Output the (X, Y) coordinate of the center of the cell containing the given text.  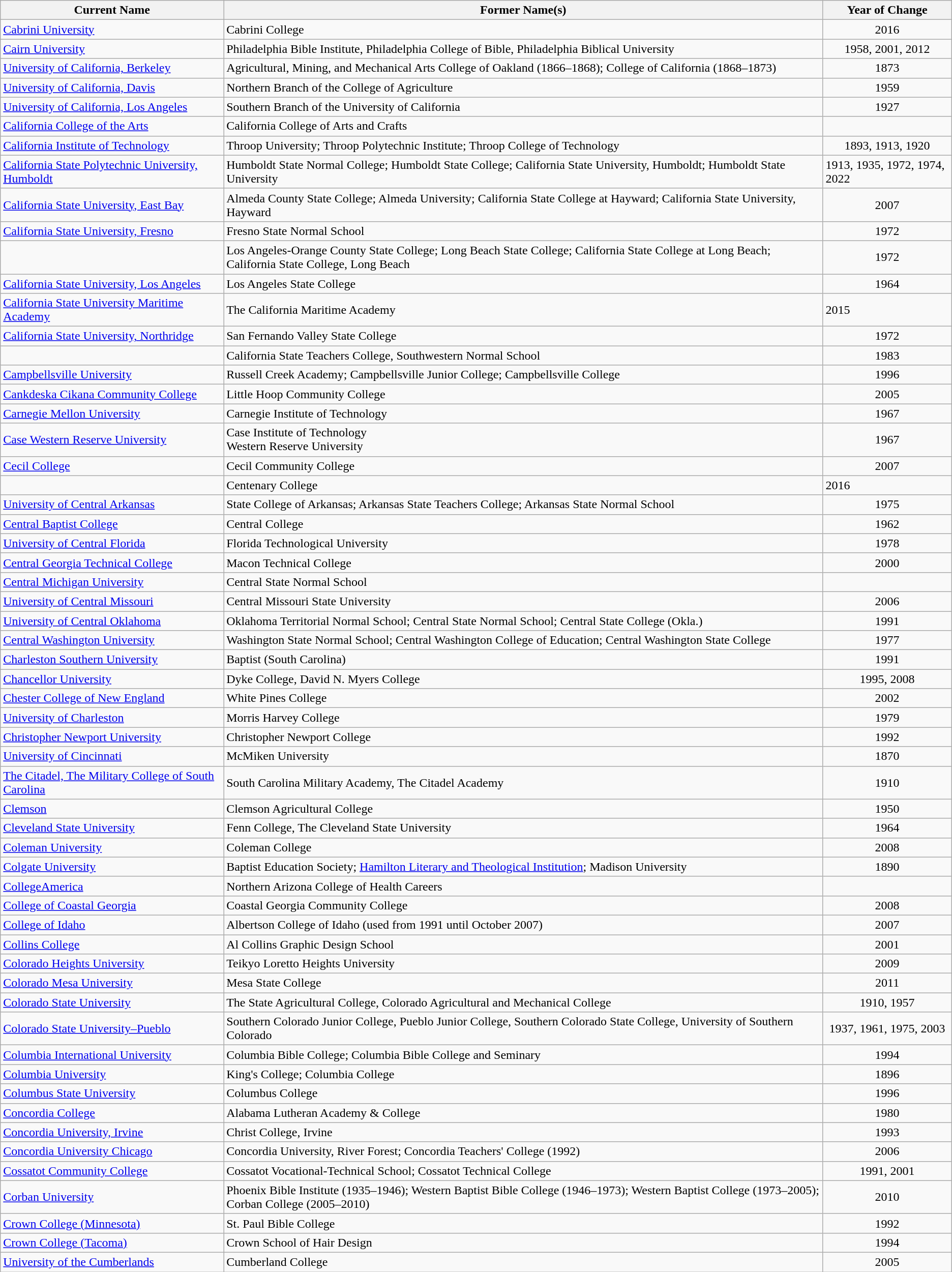
2010 (887, 1197)
Teikyo Loretto Heights University (523, 964)
The State Agricultural College, Colorado Agricultural and Mechanical College (523, 1002)
Baptist (South Carolina) (523, 660)
Year of Change (887, 10)
1873 (887, 68)
Albertson College of Idaho (used from 1991 until October 2007) (523, 925)
2002 (887, 698)
Mesa State College (523, 983)
College of Coastal Georgia (112, 905)
1977 (887, 640)
Cossatot Vocational-Technical School; Cossatot Technical College (523, 1171)
College of Idaho (112, 925)
1937, 1961, 1975, 2003 (887, 1028)
California State Polytechnic University, Humboldt (112, 172)
Concordia University, River Forest; Concordia Teachers' College (1992) (523, 1151)
2009 (887, 964)
Cabrini University (112, 29)
1950 (887, 809)
Clemson Agricultural College (523, 809)
University of Central Oklahoma (112, 621)
Colgate University (112, 867)
1896 (887, 1074)
Christopher Newport University (112, 737)
Colorado Mesa University (112, 983)
Russell Creek Academy; Campbellsville Junior College; Campbellsville College (523, 375)
1962 (887, 524)
University of the Cumberlands (112, 1262)
University of Central Arkansas (112, 505)
1993 (887, 1132)
Concordia College (112, 1113)
McMiken University (523, 756)
Fresno State Normal School (523, 231)
1995, 2008 (887, 679)
Baptist Education Society; Hamilton Literary and Theological Institution; Madison University (523, 867)
Current Name (112, 10)
Central State Normal School (523, 582)
Northern Arizona College of Health Careers (523, 886)
Columbus State University (112, 1093)
Central Baptist College (112, 524)
Central Georgia Technical College (112, 563)
1910, 1957 (887, 1002)
Fenn College, The Cleveland State University (523, 828)
CollegeAmerica (112, 886)
San Fernando Valley State College (523, 336)
Central Missouri State University (523, 601)
Central Washington University (112, 640)
St. Paul Bible College (523, 1223)
1927 (887, 107)
Colorado State University–Pueblo (112, 1028)
Colorado State University (112, 1002)
Los Angeles-Orange County State College; Long Beach State College; California State College at Long Beach; California State College, Long Beach (523, 257)
Christ College, Irvine (523, 1132)
California State Teachers College, Southwestern Normal School (523, 356)
Crown College (Minnesota) (112, 1223)
The California Maritime Academy (523, 310)
Cumberland College (523, 1262)
California College of Arts and Crafts (523, 126)
Oklahoma Territorial Normal School; Central State Normal School; Central State College (Okla.) (523, 621)
Alabama Lutheran Academy & College (523, 1113)
Columbus College (523, 1093)
Los Angeles State College (523, 283)
University of California, Berkeley (112, 68)
Cecil Community College (523, 466)
Case Institute of TechnologyWestern Reserve University (523, 439)
1893, 1913, 1920 (887, 145)
1978 (887, 543)
California State University, Fresno (112, 231)
Christopher Newport College (523, 737)
Collins College (112, 944)
Little Hoop Community College (523, 394)
Cankdeska Cikana Community College (112, 394)
Carnegie Mellon University (112, 413)
University of California, Davis (112, 87)
California Institute of Technology (112, 145)
1959 (887, 87)
Central Michigan University (112, 582)
1870 (887, 756)
Central College (523, 524)
Throop University; Throop Polytechnic Institute; Throop College of Technology (523, 145)
California State University, Northridge (112, 336)
Southern Colorado Junior College, Pueblo Junior College, Southern Colorado State College, University of Southern Colorado (523, 1028)
Cleveland State University (112, 828)
University of Central Missouri (112, 601)
Chester College of New England (112, 698)
The Citadel, The Military College of South Carolina (112, 782)
South Carolina Military Academy, The Citadel Academy (523, 782)
1890 (887, 867)
Concordia University, Irvine (112, 1132)
Crown College (Tacoma) (112, 1243)
Cossatot Community College (112, 1171)
Humboldt State Normal College; Humboldt State College; California State University, Humboldt; Humboldt State University (523, 172)
Carnegie Institute of Technology (523, 413)
Washington State Normal School; Central Washington College of Education; Central Washington State College (523, 640)
King's College; Columbia College (523, 1074)
Columbia University (112, 1074)
2011 (887, 983)
Almeda County State College; Almeda University; California State College at Hayward; California State University, Hayward (523, 204)
Crown School of Hair Design (523, 1243)
Macon Technical College (523, 563)
1975 (887, 505)
2001 (887, 944)
Chancellor University (112, 679)
Cairn University (112, 49)
Coleman University (112, 847)
Centenary College (523, 485)
Columbia Bible College; Columbia Bible College and Seminary (523, 1055)
Corban University (112, 1197)
1913, 1935, 1972, 1974, 2022 (887, 172)
California State University Maritime Academy (112, 310)
Charleston Southern University (112, 660)
1980 (887, 1113)
Clemson (112, 809)
Cabrini College (523, 29)
1910 (887, 782)
Agricultural, Mining, and Mechanical Arts College of Oakland (1866–1868); College of California (1868–1873) (523, 68)
Cecil College (112, 466)
White Pines College (523, 698)
1958, 2001, 2012 (887, 49)
State College of Arkansas; Arkansas State Teachers College; Arkansas State Normal School (523, 505)
1979 (887, 718)
Dyke College, David N. Myers College (523, 679)
California College of the Arts (112, 126)
Case Western Reserve University (112, 439)
2015 (887, 310)
Al Collins Graphic Design School (523, 944)
Campbellsville University (112, 375)
Philadelphia Bible Institute, Philadelphia College of Bible, Philadelphia Biblical University (523, 49)
Florida Technological University (523, 543)
California State University, East Bay (112, 204)
Northern Branch of the College of Agriculture (523, 87)
University of Charleston (112, 718)
University of Central Florida (112, 543)
Coleman College (523, 847)
Southern Branch of the University of California (523, 107)
Morris Harvey College (523, 718)
University of California, Los Angeles (112, 107)
Colorado Heights University (112, 964)
1991, 2001 (887, 1171)
Former Name(s) (523, 10)
Coastal Georgia Community College (523, 905)
1983 (887, 356)
California State University, Los Angeles (112, 283)
Columbia International University (112, 1055)
2000 (887, 563)
Concordia University Chicago (112, 1151)
University of Cincinnati (112, 756)
Phoenix Bible Institute (1935–1946); Western Baptist Bible College (1946–1973); Western Baptist College (1973–2005); Corban College (2005–2010) (523, 1197)
